Find where the given text appears and provide that cell's center as (x, y) coordinate. 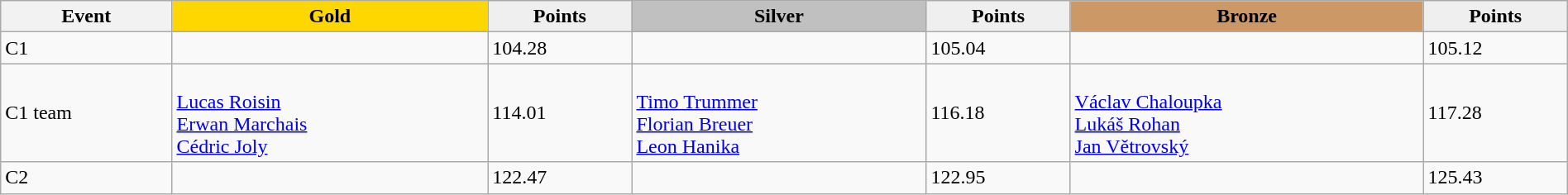
114.01 (560, 112)
125.43 (1495, 178)
Gold (330, 17)
C2 (86, 178)
105.04 (998, 48)
117.28 (1495, 112)
Timo TrummerFlorian BreuerLeon Hanika (779, 112)
C1 team (86, 112)
122.95 (998, 178)
C1 (86, 48)
Event (86, 17)
Silver (779, 17)
Lucas RoisinErwan MarchaisCédric Joly (330, 112)
105.12 (1495, 48)
122.47 (560, 178)
Václav ChaloupkaLukáš RohanJan Větrovský (1247, 112)
104.28 (560, 48)
Bronze (1247, 17)
116.18 (998, 112)
